Identify which cell holds the provided text, then report its (x, y) central coordinate. 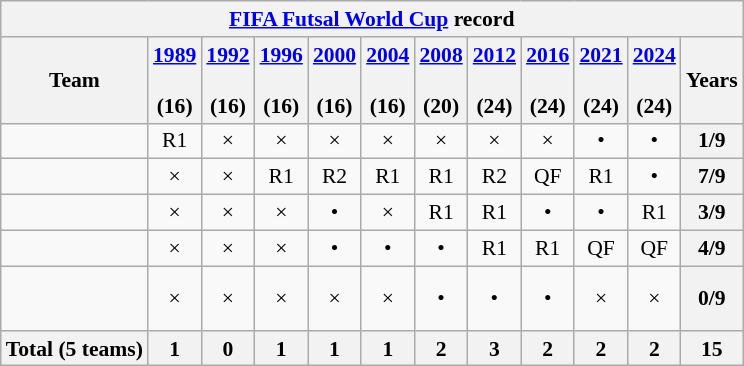
0/9 (712, 298)
2021(24) (600, 80)
2004(16) (388, 80)
1996(16) (282, 80)
7/9 (712, 177)
Years (712, 80)
2016(24) (548, 80)
1992(16) (228, 80)
1989(16) (174, 80)
3/9 (712, 213)
2000(16) (334, 80)
4/9 (712, 248)
2024(24) (654, 80)
FIFA Futsal World Cup record (372, 19)
2012(24) (494, 80)
Team (74, 80)
2008(20) (440, 80)
1/9 (712, 141)
